Output the (X, Y) coordinate of the center of the cell containing the given text.  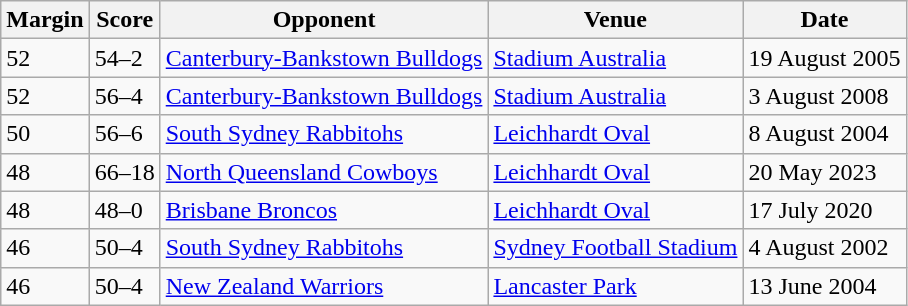
20 May 2023 (824, 172)
19 August 2005 (824, 58)
8 August 2004 (824, 134)
54–2 (124, 58)
66–18 (124, 172)
4 August 2002 (824, 248)
Brisbane Broncos (324, 210)
56–6 (124, 134)
17 July 2020 (824, 210)
Sydney Football Stadium (616, 248)
13 June 2004 (824, 286)
48–0 (124, 210)
Score (124, 20)
56–4 (124, 96)
Opponent (324, 20)
Lancaster Park (616, 286)
North Queensland Cowboys (324, 172)
New Zealand Warriors (324, 286)
Date (824, 20)
3 August 2008 (824, 96)
50 (45, 134)
Venue (616, 20)
Margin (45, 20)
